Output the [x, y] coordinate of the center of the cell containing the given text.  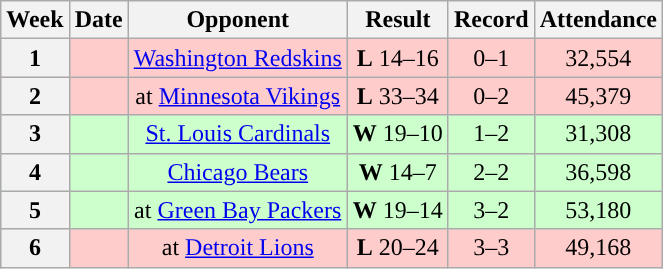
45,379 [598, 96]
0–2 [491, 96]
at Green Bay Packers [238, 210]
Week [35, 20]
Washington Redskins [238, 58]
Attendance [598, 20]
Date [98, 20]
L 14–16 [398, 58]
at Detroit Lions [238, 248]
3–3 [491, 248]
2–2 [491, 172]
St. Louis Cardinals [238, 134]
0–1 [491, 58]
Opponent [238, 20]
W 19–10 [398, 134]
6 [35, 248]
L 20–24 [398, 248]
3 [35, 134]
W 14–7 [398, 172]
L 33–34 [398, 96]
36,598 [598, 172]
at Minnesota Vikings [238, 96]
53,180 [598, 210]
Record [491, 20]
31,308 [598, 134]
4 [35, 172]
5 [35, 210]
1 [35, 58]
32,554 [598, 58]
Chicago Bears [238, 172]
2 [35, 96]
49,168 [598, 248]
W 19–14 [398, 210]
3–2 [491, 210]
Result [398, 20]
1–2 [491, 134]
